Pinpoint the cell where the given text exists, returning its (x, y) midpoint coordinate. 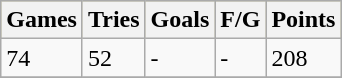
208 (304, 58)
F/G (240, 20)
Tries (114, 20)
Points (304, 20)
52 (114, 58)
74 (42, 58)
Games (42, 20)
Goals (180, 20)
